Locate the cell with the specified text and output its [X, Y] center coordinate. 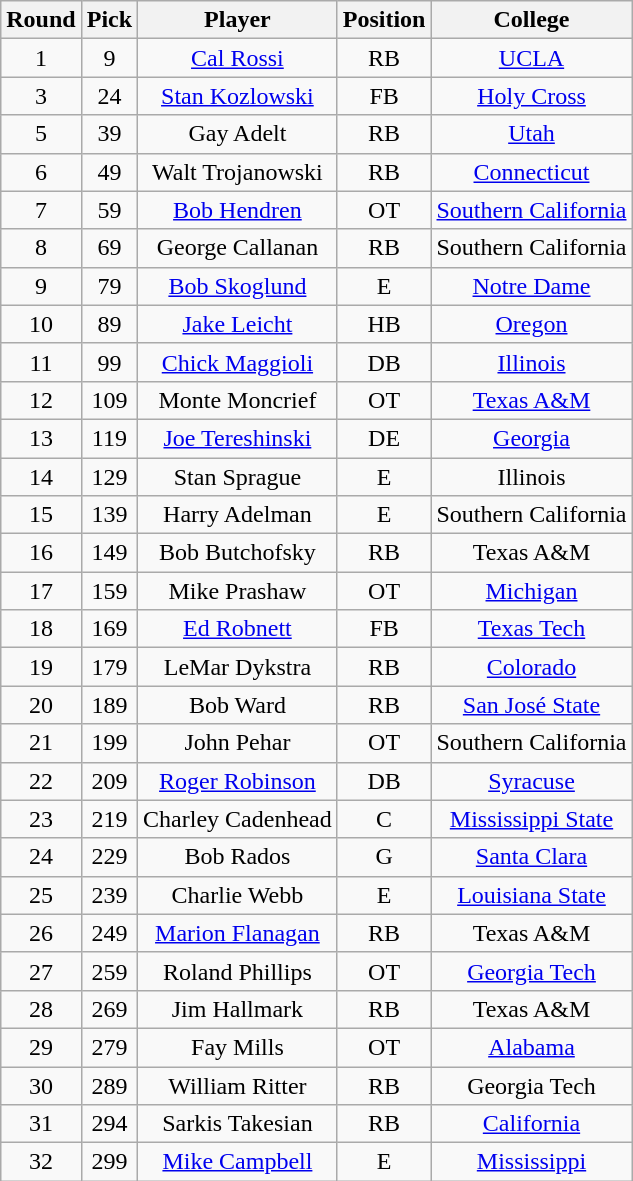
Colorado [532, 667]
Walt Trojanowski [238, 172]
Texas Tech [532, 629]
Louisiana State [532, 895]
15 [41, 515]
28 [41, 1009]
59 [109, 210]
189 [109, 705]
Marion Flanagan [238, 933]
Position [384, 20]
Harry Adelman [238, 515]
Joe Tereshinski [238, 438]
30 [41, 1085]
Sarkis Takesian [238, 1124]
Mississippi State [532, 819]
32 [41, 1162]
109 [109, 400]
294 [109, 1124]
179 [109, 667]
Charley Cadenhead [238, 819]
Syracuse [532, 781]
13 [41, 438]
199 [109, 743]
Oregon [532, 324]
22 [41, 781]
California [532, 1124]
Michigan [532, 591]
Mike Campbell [238, 1162]
169 [109, 629]
14 [41, 477]
Holy Cross [532, 96]
UCLA [532, 58]
College [532, 20]
69 [109, 248]
Pick [109, 20]
Bob Butchofsky [238, 553]
1 [41, 58]
Connecticut [532, 172]
99 [109, 362]
Jake Leicht [238, 324]
George Callanan [238, 248]
79 [109, 286]
39 [109, 134]
Utah [532, 134]
7 [41, 210]
129 [109, 477]
Roger Robinson [238, 781]
LeMar Dykstra [238, 667]
25 [41, 895]
23 [41, 819]
Stan Sprague [238, 477]
10 [41, 324]
16 [41, 553]
8 [41, 248]
Player [238, 20]
Notre Dame [532, 286]
3 [41, 96]
Stan Kozlowski [238, 96]
G [384, 857]
Chick Maggioli [238, 362]
C [384, 819]
Mike Prashaw [238, 591]
John Pehar [238, 743]
229 [109, 857]
27 [41, 971]
Mississippi [532, 1162]
Monte Moncrief [238, 400]
William Ritter [238, 1085]
259 [109, 971]
12 [41, 400]
29 [41, 1047]
49 [109, 172]
17 [41, 591]
Georgia [532, 438]
279 [109, 1047]
26 [41, 933]
219 [109, 819]
21 [41, 743]
89 [109, 324]
239 [109, 895]
249 [109, 933]
119 [109, 438]
DE [384, 438]
Fay Mills [238, 1047]
Roland Phillips [238, 971]
Bob Skoglund [238, 286]
Jim Hallmark [238, 1009]
Charlie Webb [238, 895]
20 [41, 705]
Bob Ward [238, 705]
Round [41, 20]
159 [109, 591]
Alabama [532, 1047]
HB [384, 324]
Santa Clara [532, 857]
Ed Robnett [238, 629]
139 [109, 515]
6 [41, 172]
31 [41, 1124]
269 [109, 1009]
19 [41, 667]
Bob Rados [238, 857]
San José State [532, 705]
209 [109, 781]
289 [109, 1085]
299 [109, 1162]
149 [109, 553]
5 [41, 134]
Bob Hendren [238, 210]
Cal Rossi [238, 58]
Gay Adelt [238, 134]
11 [41, 362]
18 [41, 629]
